Return the (x, y) coordinate for the center point of the cell that contains the specified text.  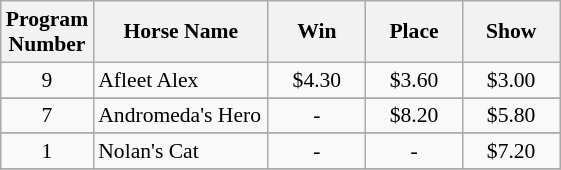
1 (47, 152)
7 (47, 116)
Place (414, 32)
$4.30 (316, 80)
$7.20 (512, 152)
Andromeda's Hero (180, 116)
$3.00 (512, 80)
Nolan's Cat (180, 152)
Win (316, 32)
$8.20 (414, 116)
9 (47, 80)
$3.60 (414, 80)
Horse Name (180, 32)
$5.80 (512, 116)
Show (512, 32)
Afleet Alex (180, 80)
Program Number (47, 32)
